Scan for the cell matching the given text and deliver its (x, y) coordinate at center. 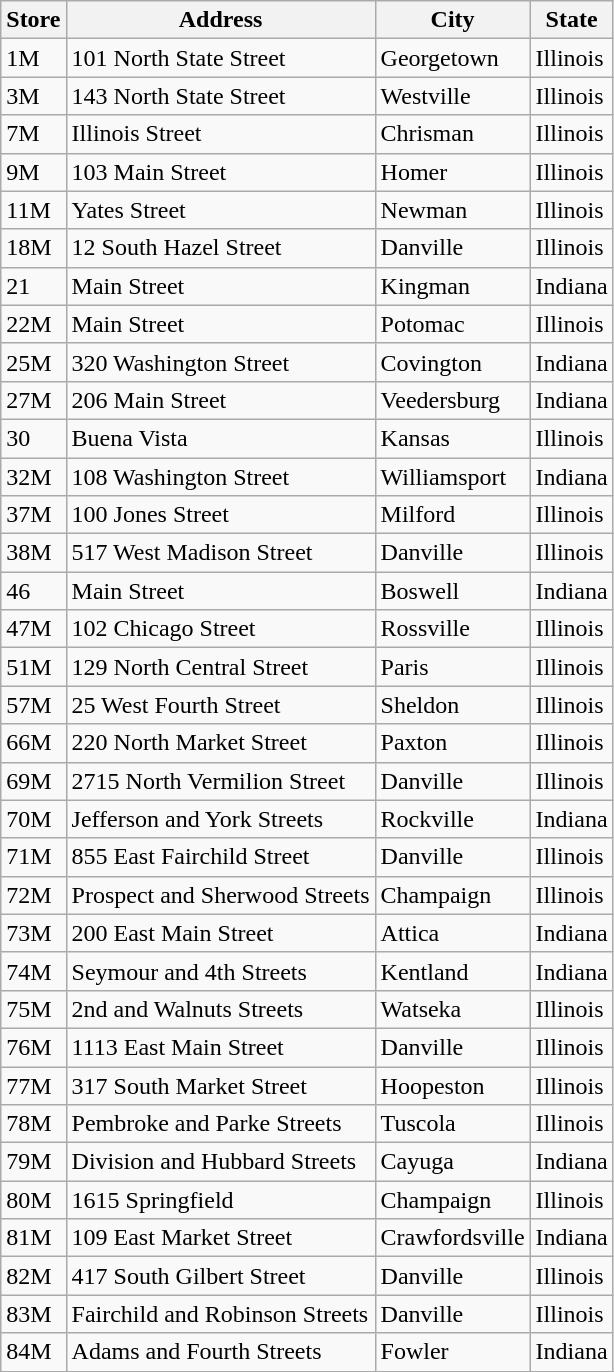
Veedersburg (452, 400)
101 North State Street (220, 58)
47M (34, 629)
Rockville (452, 819)
70M (34, 819)
Paris (452, 667)
75M (34, 1009)
74M (34, 971)
Cayuga (452, 1162)
Jefferson and York Streets (220, 819)
21 (34, 286)
80M (34, 1200)
129 North Central Street (220, 667)
Watseka (452, 1009)
Crawfordsville (452, 1238)
57M (34, 705)
109 East Market Street (220, 1238)
Pembroke and Parke Streets (220, 1124)
12 South Hazel Street (220, 248)
69M (34, 781)
Adams and Fourth Streets (220, 1352)
22M (34, 324)
220 North Market Street (220, 743)
Prospect and Sherwood Streets (220, 895)
51M (34, 667)
2nd and Walnuts Streets (220, 1009)
Williamsport (452, 477)
Fairchild and Robinson Streets (220, 1314)
84M (34, 1352)
7M (34, 134)
100 Jones Street (220, 515)
27M (34, 400)
517 West Madison Street (220, 553)
Fowler (452, 1352)
9M (34, 172)
102 Chicago Street (220, 629)
Rossville (452, 629)
73M (34, 933)
Boswell (452, 591)
71M (34, 857)
317 South Market Street (220, 1085)
Newman (452, 210)
81M (34, 1238)
Attica (452, 933)
Store (34, 20)
72M (34, 895)
18M (34, 248)
Westville (452, 96)
1113 East Main Street (220, 1047)
Tuscola (452, 1124)
103 Main Street (220, 172)
1615 Springfield (220, 1200)
City (452, 20)
417 South Gilbert Street (220, 1276)
State (572, 20)
78M (34, 1124)
1M (34, 58)
200 East Main Street (220, 933)
25M (34, 362)
Seymour and 4th Streets (220, 971)
Potomac (452, 324)
25 West Fourth Street (220, 705)
Kansas (452, 438)
Address (220, 20)
Sheldon (452, 705)
206 Main Street (220, 400)
143 North State Street (220, 96)
83M (34, 1314)
Hoopeston (452, 1085)
Chrisman (452, 134)
855 East Fairchild Street (220, 857)
30 (34, 438)
320 Washington Street (220, 362)
66M (34, 743)
79M (34, 1162)
108 Washington Street (220, 477)
32M (34, 477)
Kingman (452, 286)
Covington (452, 362)
Georgetown (452, 58)
77M (34, 1085)
3M (34, 96)
Yates Street (220, 210)
Division and Hubbard Streets (220, 1162)
Kentland (452, 971)
Paxton (452, 743)
82M (34, 1276)
Buena Vista (220, 438)
2715 North Vermilion Street (220, 781)
Milford (452, 515)
37M (34, 515)
11M (34, 210)
38M (34, 553)
Homer (452, 172)
76M (34, 1047)
46 (34, 591)
Illinois Street (220, 134)
